Detect which cell encompasses the target text, then output its [x, y] center coordinate. 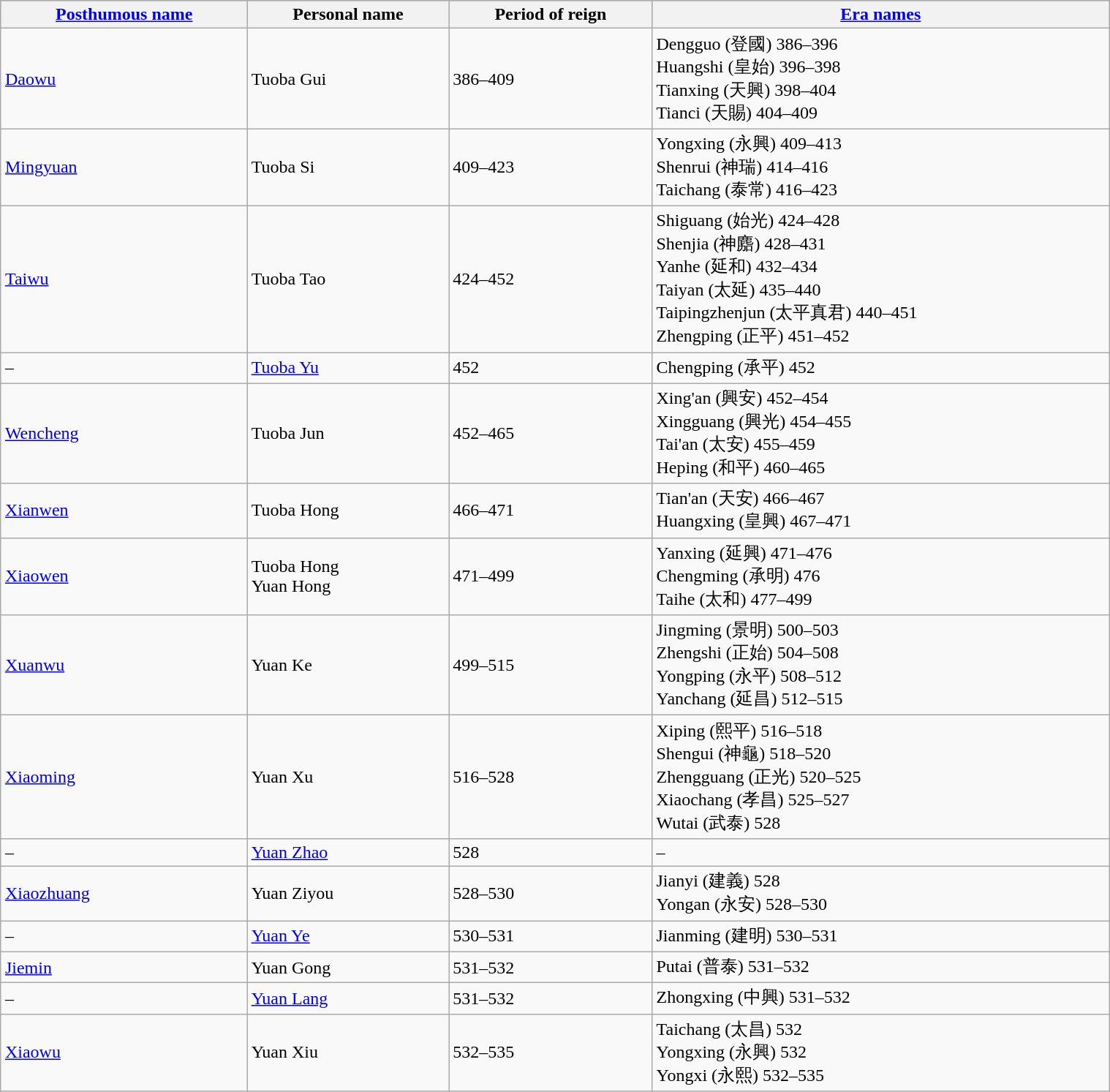
424–452 [551, 279]
452–465 [551, 433]
Yuan Gong [348, 967]
Yuan Ke [348, 666]
499–515 [551, 666]
Tuoba Yu [348, 369]
Tuoba Jun [348, 433]
Taichang (太昌) 532Yongxing (永興) 532Yongxi (永熙) 532–535 [880, 1053]
Yuan Xiu [348, 1053]
Yongxing (永興) 409–413Shenrui (神瑞) 414–416Taichang (泰常) 416–423 [880, 167]
Period of reign [551, 15]
Posthumous name [124, 15]
386–409 [551, 79]
Tian'an (天安) 466–467Huangxing (皇興) 467–471 [880, 511]
Yuan Xu [348, 777]
528 [551, 852]
Xiping (熙平) 516–518Shengui (神龜) 518–520Zhengguang (正光) 520–525Xiaochang (孝昌) 525–527Wutai (武泰) 528 [880, 777]
Putai (普泰) 531–532 [880, 967]
Tuoba Gui [348, 79]
Yanxing (延興) 471–476Chengming (承明) 476Taihe (太和) 477–499 [880, 576]
Jiemin [124, 967]
Tuoba Tao [348, 279]
Wencheng [124, 433]
Mingyuan [124, 167]
466–471 [551, 511]
530–531 [551, 936]
Xianwen [124, 511]
Xiaowen [124, 576]
528–530 [551, 893]
Chengping (承平) 452 [880, 369]
Taiwu [124, 279]
Yuan Lang [348, 999]
516–528 [551, 777]
Zhongxing (中興) 531–532 [880, 999]
Tuoba Hong [348, 511]
532–535 [551, 1053]
Yuan Ziyou [348, 893]
Dengguo (登國) 386–396Huangshi (皇始) 396–398Tianxing (天興) 398–404Tianci (天賜) 404–409 [880, 79]
Yuan Ye [348, 936]
Shiguang (始光) 424–428Shenjia (神䴥) 428–431Yanhe (延和) 432–434Taiyan (太延) 435–440Taipingzhenjun (太平真君) 440–451Zhengping (正平) 451–452 [880, 279]
Tuoba Si [348, 167]
Personal name [348, 15]
Jianming (建明) 530–531 [880, 936]
Era names [880, 15]
Tuoba HongYuan Hong [348, 576]
471–499 [551, 576]
Xiaozhuang [124, 893]
Jianyi (建義) 528Yongan (永安) 528–530 [880, 893]
Xuanwu [124, 666]
Xiaowu [124, 1053]
Jingming (景明) 500–503Zhengshi (正始) 504–508Yongping (永平) 508–512Yanchang (延昌) 512–515 [880, 666]
Yuan Zhao [348, 852]
Xing'an (興安) 452–454Xingguang (興光) 454–455Tai'an (太安) 455–459Heping (和平) 460–465 [880, 433]
Xiaoming [124, 777]
409–423 [551, 167]
452 [551, 369]
Daowu [124, 79]
